For the text-containing cell, return its midpoint in [x, y] coordinate format. 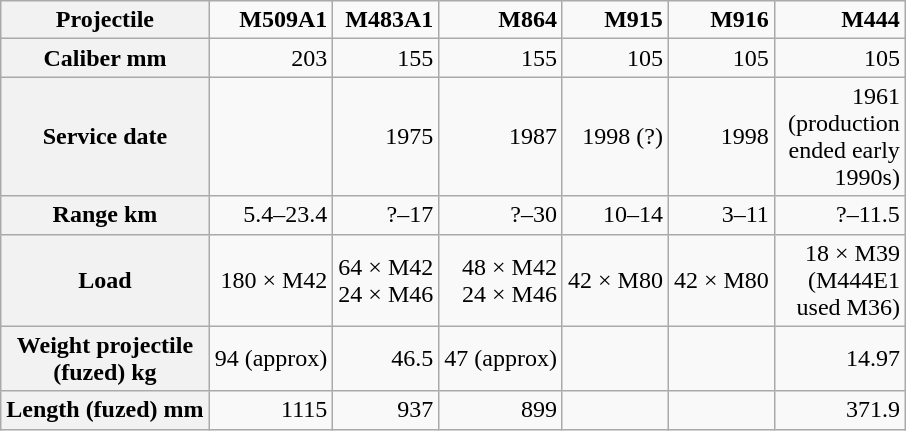
10–14 [615, 215]
1115 [271, 410]
Weight projectile (fuzed) kg [105, 358]
94 (approx) [271, 358]
3–11 [721, 215]
?–11.5 [840, 215]
46.5 [386, 358]
371.9 [840, 410]
M509A1 [271, 20]
1961 (production ended early 1990s) [840, 136]
M915 [615, 20]
203 [271, 58]
Projectile [105, 20]
180 × M42 [271, 280]
M483A1 [386, 20]
1987 [501, 136]
M864 [501, 20]
Caliber mm [105, 58]
?–17 [386, 215]
1975 [386, 136]
937 [386, 410]
Service date [105, 136]
M916 [721, 20]
5.4–23.4 [271, 215]
M444 [840, 20]
18 × M39 (M444E1 used M36) [840, 280]
1998 [721, 136]
47 (approx) [501, 358]
1998 (?) [615, 136]
14.97 [840, 358]
48 × M42 24 × M46 [501, 280]
64 × M42 24 × M46 [386, 280]
Load [105, 280]
Range km [105, 215]
899 [501, 410]
?–30 [501, 215]
Length (fuzed) mm [105, 410]
